Return the [X, Y] coordinate for the center point of the cell that contains the specified text.  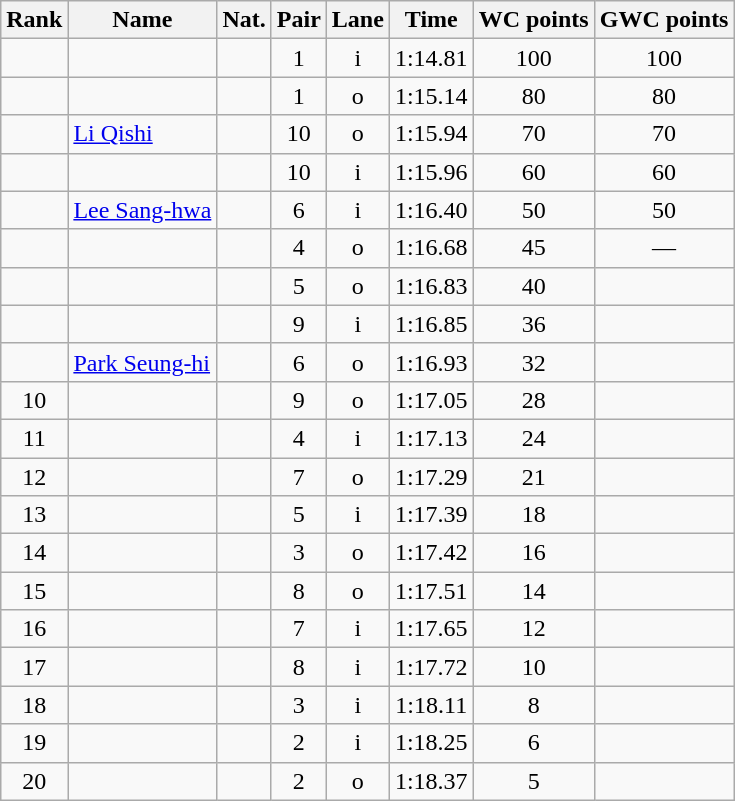
17 [34, 667]
1:16.93 [431, 362]
1:17.51 [431, 591]
40 [534, 286]
Time [431, 20]
1:18.11 [431, 705]
1:16.83 [431, 286]
Rank [34, 20]
Lane [358, 20]
— [664, 248]
15 [34, 591]
21 [534, 477]
Nat. [244, 20]
1:14.81 [431, 58]
1:15.94 [431, 134]
1:16.68 [431, 248]
20 [34, 781]
28 [534, 400]
45 [534, 248]
13 [34, 515]
Li Qishi [142, 134]
1:17.65 [431, 629]
WC points [534, 20]
1:17.13 [431, 438]
1:17.39 [431, 515]
Pair [298, 20]
1:16.40 [431, 210]
1:16.85 [431, 324]
32 [534, 362]
1:17.05 [431, 400]
36 [534, 324]
1:15.96 [431, 172]
1:15.14 [431, 96]
19 [34, 743]
1:18.37 [431, 781]
1:17.72 [431, 667]
11 [34, 438]
1:17.29 [431, 477]
24 [534, 438]
Park Seung-hi [142, 362]
Lee Sang-hwa [142, 210]
Name [142, 20]
1:18.25 [431, 743]
1:17.42 [431, 553]
GWC points [664, 20]
